Return the [x, y] coordinate for the center point of the cell that contains the specified text.  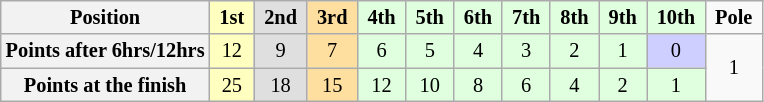
8th [574, 17]
25 [232, 85]
9 [280, 51]
Position [106, 17]
Pole [734, 17]
3rd [332, 17]
7th [526, 17]
5th [430, 17]
1st [232, 17]
7 [332, 51]
15 [332, 85]
10 [430, 85]
5 [430, 51]
Points after 6hrs/12hrs [106, 51]
2nd [280, 17]
0 [676, 51]
3 [526, 51]
6th [478, 17]
4th [381, 17]
10th [676, 17]
9th [622, 17]
Points at the finish [106, 85]
8 [478, 85]
18 [280, 85]
